Detect which cell encompasses the target text, then output its [X, Y] center coordinate. 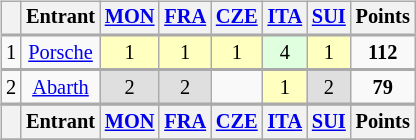
4 [285, 52]
112 [383, 52]
79 [383, 87]
Porsche [60, 52]
Abarth [60, 87]
